Locate the cell with the specified text and output its [x, y] center coordinate. 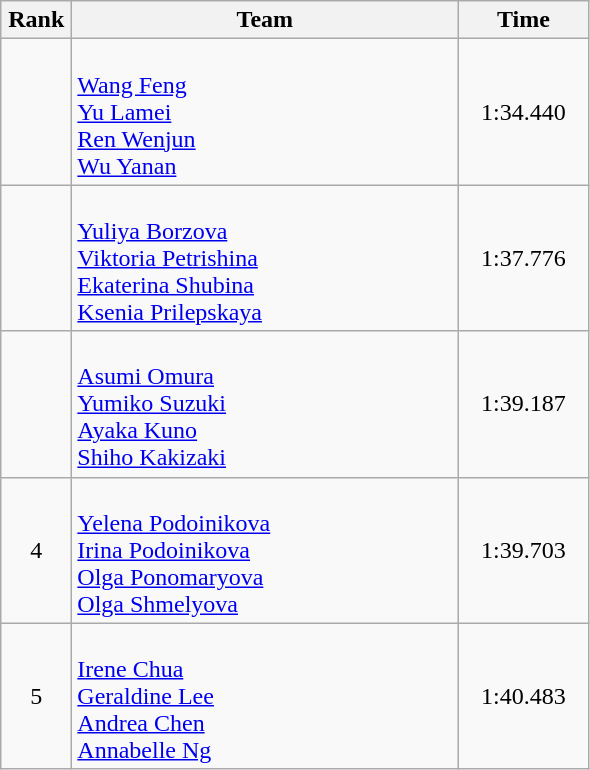
Time [524, 20]
Team [265, 20]
1:39.703 [524, 550]
1:40.483 [524, 696]
1:34.440 [524, 112]
4 [36, 550]
Irene ChuaGeraldine LeeAndrea ChenAnnabelle Ng [265, 696]
Asumi OmuraYumiko SuzukiAyaka KunoShiho Kakizaki [265, 404]
Rank [36, 20]
Yuliya BorzovaViktoria PetrishinaEkaterina ShubinaKsenia Prilepskaya [265, 258]
1:37.776 [524, 258]
1:39.187 [524, 404]
Wang FengYu LameiRen WenjunWu Yanan [265, 112]
Yelena PodoinikovaIrina PodoinikovaOlga PonomaryovaOlga Shmelyova [265, 550]
5 [36, 696]
